Return the (x, y) coordinate for the center point of the cell that contains the specified text.  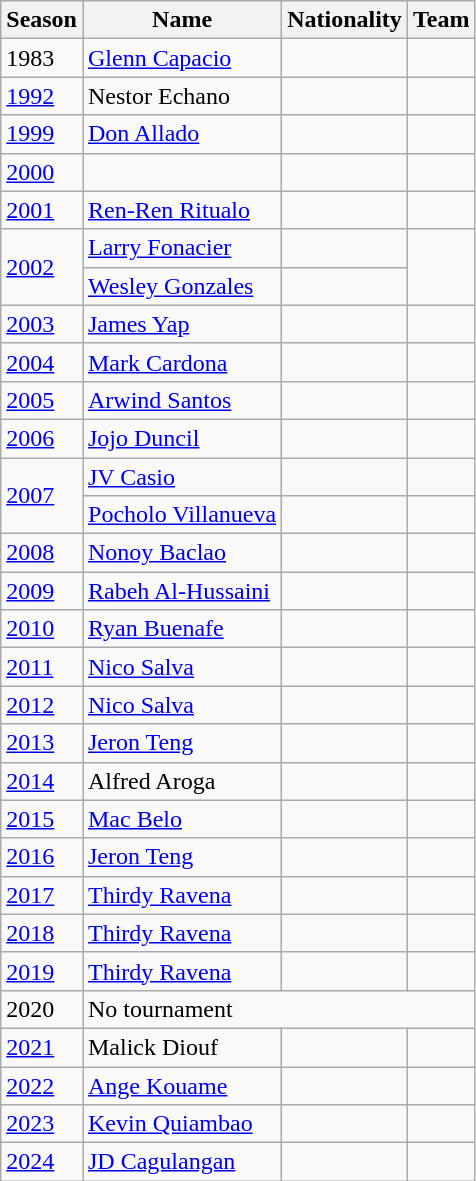
James Yap (182, 324)
1999 (42, 134)
2010 (42, 629)
Name (182, 20)
JV Casio (182, 477)
Glenn Capacio (182, 58)
2004 (42, 362)
2006 (42, 438)
Larry Fonacier (182, 248)
2000 (42, 172)
2021 (42, 1047)
2019 (42, 971)
Arwind Santos (182, 400)
2013 (42, 743)
Season (42, 20)
Mark Cardona (182, 362)
Nonoy Baclao (182, 553)
2018 (42, 933)
2016 (42, 857)
2022 (42, 1085)
2017 (42, 895)
1983 (42, 58)
Nestor Echano (182, 96)
Kevin Quiambao (182, 1124)
2005 (42, 400)
Wesley Gonzales (182, 286)
Rabeh Al-Hussaini (182, 591)
2003 (42, 324)
Alfred Aroga (182, 781)
JD Cagulangan (182, 1162)
2001 (42, 210)
Ange Kouame (182, 1085)
2023 (42, 1124)
2009 (42, 591)
No tournament (278, 1009)
Ren-Ren Ritualo (182, 210)
2011 (42, 667)
2014 (42, 781)
Malick Diouf (182, 1047)
Don Allado (182, 134)
2024 (42, 1162)
2012 (42, 705)
2007 (42, 496)
2008 (42, 553)
Pocholo Villanueva (182, 515)
Mac Belo (182, 819)
1992 (42, 96)
2002 (42, 267)
2015 (42, 819)
Ryan Buenafe (182, 629)
Team (441, 20)
Jojo Duncil (182, 438)
2020 (42, 1009)
Nationality (345, 20)
